Scan for the cell matching the given text and deliver its (x, y) coordinate at center. 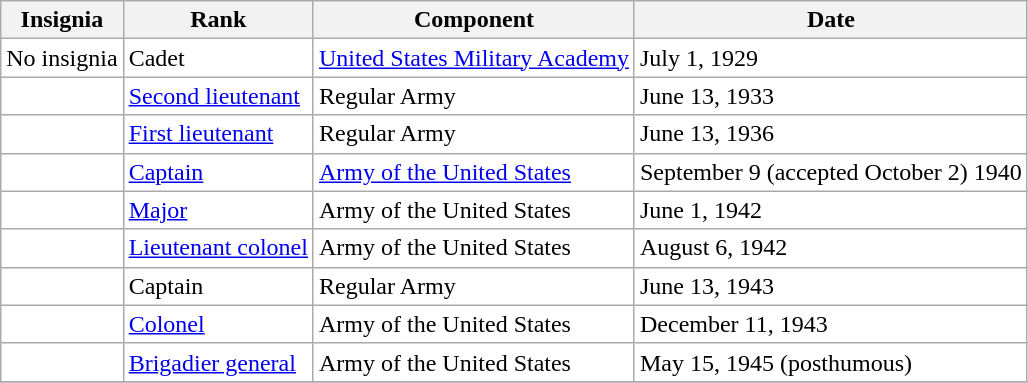
June 13, 1933 (830, 96)
Insignia (62, 20)
June 13, 1936 (830, 134)
Date (830, 20)
May 15, 1945 (posthumous) (830, 362)
December 11, 1943 (830, 324)
Lieutenant colonel (218, 248)
Brigadier general (218, 362)
June 1, 1942 (830, 210)
September 9 (accepted October 2) 1940 (830, 172)
First lieutenant (218, 134)
August 6, 1942 (830, 248)
July 1, 1929 (830, 58)
Cadet (218, 58)
Component (474, 20)
United States Military Academy (474, 58)
Rank (218, 20)
No insignia (62, 58)
Second lieutenant (218, 96)
Colonel (218, 324)
June 13, 1943 (830, 286)
Major (218, 210)
